Capture the cell that displays the provided text and extract its (x, y) central coordinate. 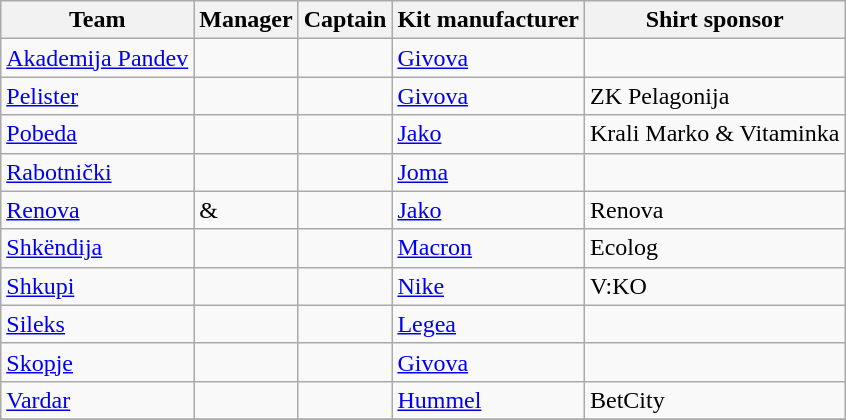
Skopje (98, 362)
Rabotnički (98, 172)
Ecolog (714, 248)
Sileks (98, 324)
Macron (488, 248)
Captain (345, 20)
Vardar (98, 400)
Pobeda (98, 134)
ZK Pelagonija (714, 96)
Nike (488, 286)
Joma (488, 172)
Team (98, 20)
Manager (246, 20)
Shirt sponsor (714, 20)
BetCity (714, 400)
Akademija Pandev (98, 58)
V:KO (714, 286)
Pelister (98, 96)
Krali Marko & Vitaminka (714, 134)
Shkupi (98, 286)
Legea (488, 324)
& (246, 210)
Hummel (488, 400)
Kit manufacturer (488, 20)
Shkëndija (98, 248)
